Output the (X, Y) coordinate of the center of the cell containing the given text.  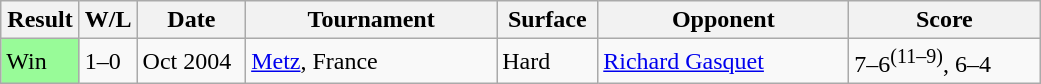
Richard Gasquet (724, 62)
Tournament (372, 20)
Result (40, 20)
Metz, France (372, 62)
1–0 (108, 62)
Hard (548, 62)
Win (40, 62)
Score (944, 20)
Date (192, 20)
Oct 2004 (192, 62)
Opponent (724, 20)
7–6(11–9), 6–4 (944, 62)
W/L (108, 20)
Surface (548, 20)
